Locate the cell with the specified text and output its (x, y) center coordinate. 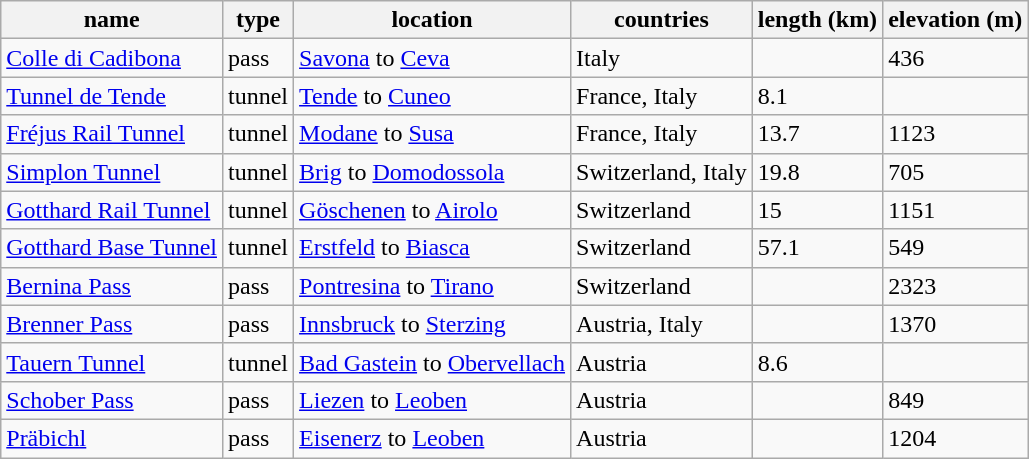
Erstfeld to Biasca (432, 248)
Göschenen to Airolo (432, 210)
Liezen to Leoben (432, 400)
Tauern Tunnel (112, 362)
19.8 (817, 172)
Bad Gastein to Obervellach (432, 362)
Savona to Ceva (432, 58)
type (258, 20)
Colle di Cadibona (112, 58)
countries (662, 20)
1370 (956, 324)
8.6 (817, 362)
Brenner Pass (112, 324)
2323 (956, 286)
elevation (m) (956, 20)
Eisenerz to Leoben (432, 438)
705 (956, 172)
436 (956, 58)
15 (817, 210)
849 (956, 400)
Schober Pass (112, 400)
name (112, 20)
57.1 (817, 248)
location (432, 20)
Simplon Tunnel (112, 172)
length (km) (817, 20)
Gotthard Rail Tunnel (112, 210)
Pontresina to Tirano (432, 286)
Innsbruck to Sterzing (432, 324)
13.7 (817, 134)
549 (956, 248)
Gotthard Base Tunnel (112, 248)
Italy (662, 58)
Präbichl (112, 438)
1151 (956, 210)
Austria, Italy (662, 324)
Tende to Cuneo (432, 96)
1123 (956, 134)
1204 (956, 438)
Tunnel de Tende (112, 96)
Switzerland, Italy (662, 172)
Fréjus Rail Tunnel (112, 134)
8.1 (817, 96)
Bernina Pass (112, 286)
Brig to Domodossola (432, 172)
Modane to Susa (432, 134)
